Identify which cell holds the provided text, then report its (x, y) central coordinate. 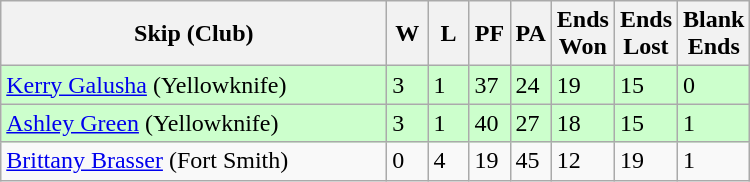
18 (582, 123)
27 (530, 123)
W (408, 34)
Ashley Green (Yellowknife) (194, 123)
Ends Lost (646, 34)
Ends Won (582, 34)
4 (448, 161)
40 (490, 123)
45 (530, 161)
PF (490, 34)
Brittany Brasser (Fort Smith) (194, 161)
Skip (Club) (194, 34)
Blank Ends (714, 34)
24 (530, 85)
L (448, 34)
PA (530, 34)
Kerry Galusha (Yellowknife) (194, 85)
12 (582, 161)
37 (490, 85)
